Provide the [X, Y] coordinate of the cell's center where the given text is located.  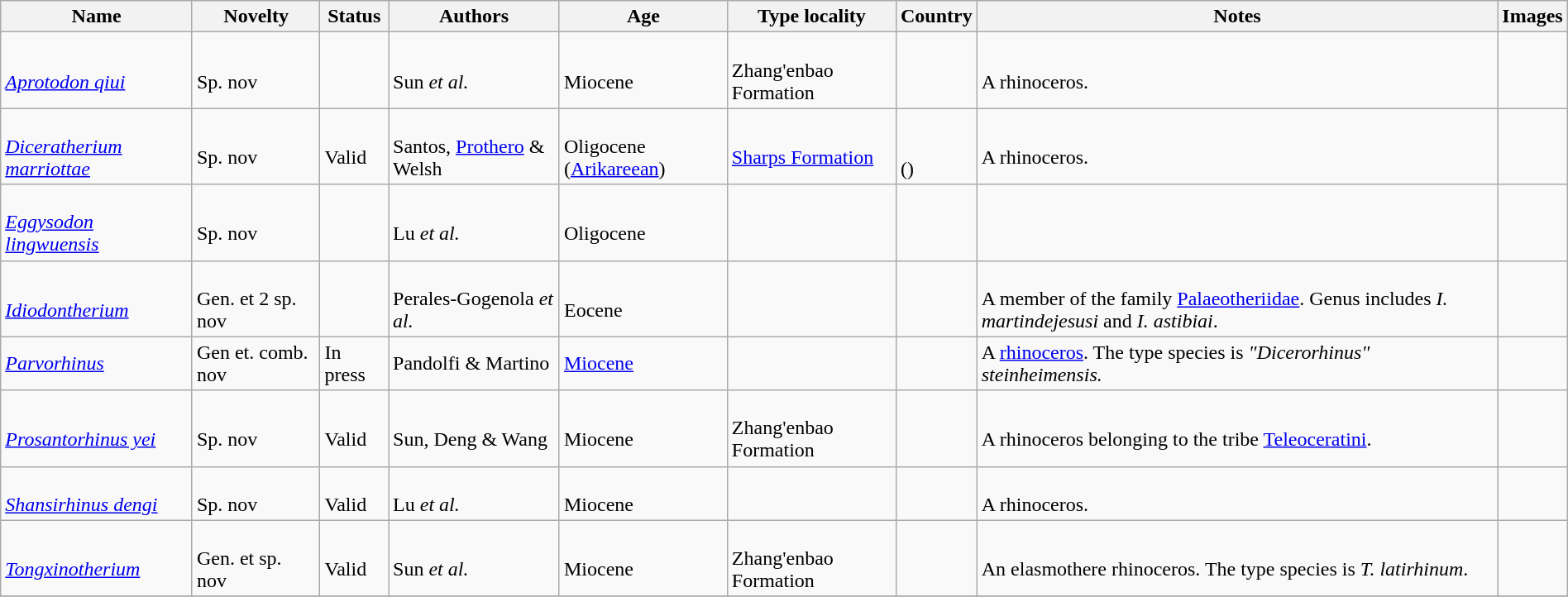
Prosantorhinus yei [97, 428]
Eocene [643, 298]
Sharps Formation [811, 146]
Status [354, 17]
Notes [1237, 17]
Perales-Gogenola et al. [475, 298]
A member of the family Palaeotheriidae. Genus includes I. martindejesusi and I. astibiai. [1237, 298]
Santos, Prothero & Welsh [475, 146]
Authors [475, 17]
Images [1532, 17]
Oligocene [643, 222]
Tongxinotherium [97, 558]
Idiodontherium [97, 298]
() [936, 146]
A rhinoceros belonging to the tribe Teleoceratini. [1237, 428]
Eggysodon lingwuensis [97, 222]
Pandolfi & Martino [475, 364]
Oligocene (Arikareean) [643, 146]
Name [97, 17]
Gen. et sp. nov [256, 558]
Type locality [811, 17]
Parvorhinus [97, 364]
Age [643, 17]
In press [354, 364]
Sun, Deng & Wang [475, 428]
Novelty [256, 17]
Country [936, 17]
Shansirhinus dengi [97, 493]
Aprotodon qiui [97, 70]
A rhinoceros. The type species is "Dicerorhinus" steinheimensis. [1237, 364]
Gen et. comb. nov [256, 364]
Gen. et 2 sp. nov [256, 298]
An elasmothere rhinoceros. The type species is T. latirhinum. [1237, 558]
Diceratherium marriottae [97, 146]
